Return [X, Y] of the center of cell containing provided text 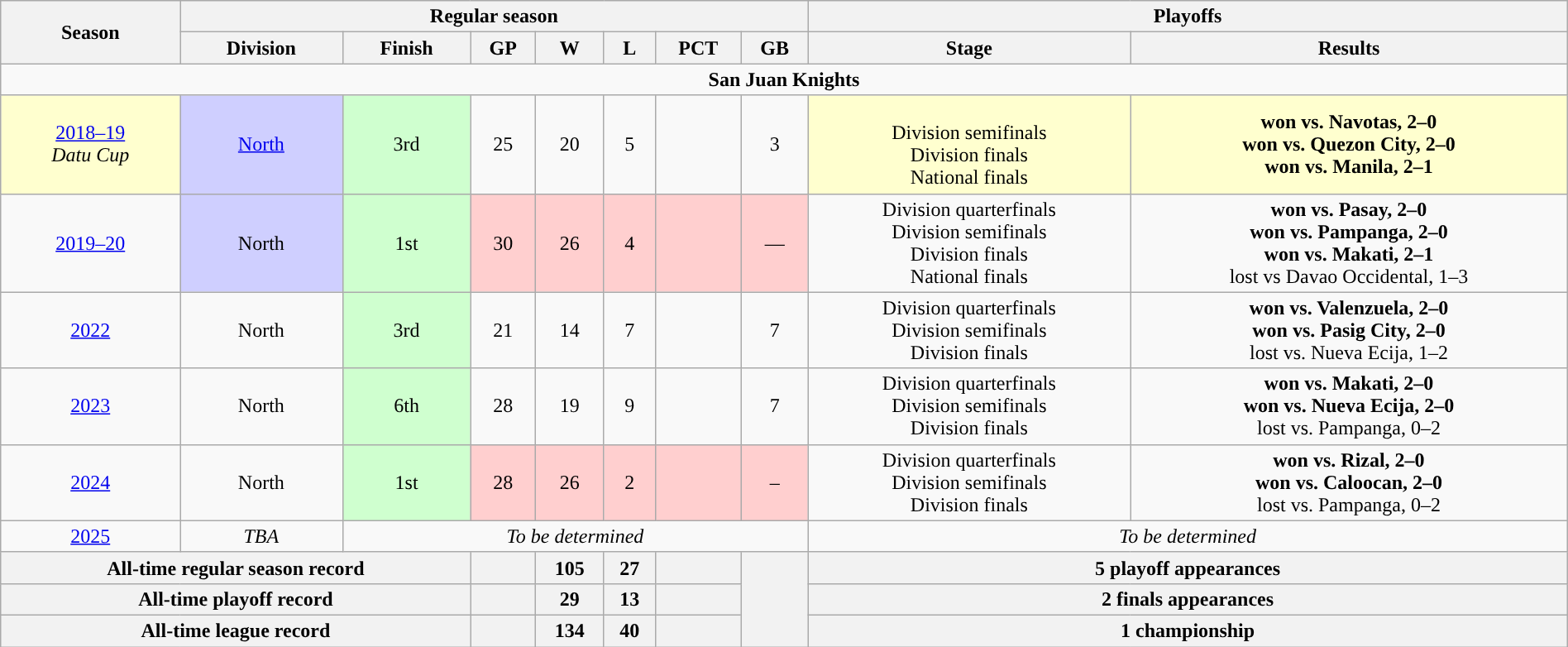
2018–19 Datu Cup [91, 144]
1 championship [1188, 630]
134 [569, 630]
5 [629, 144]
All-time playoff record [236, 599]
9 [629, 406]
6th [407, 406]
2 finals appearances [1188, 599]
2024 [91, 482]
Regular season [495, 17]
All-time league record [236, 630]
L [629, 48]
25 [503, 144]
105 [569, 568]
– [774, 482]
won vs. Makati, 2–0 won vs. Nueva Ecija, 2–0 lost vs. Pampanga, 0–2 [1350, 406]
won vs. Pasay, 2–0 won vs. Pampanga, 2–0 won vs. Makati, 2–1 lost vs Davao Occidental, 1–3 [1350, 243]
won vs. Rizal, 2–0won vs. Caloocan, 2–0lost vs. Pampanga, 0–2 [1350, 482]
2 [629, 482]
All-time regular season record [236, 568]
14 [569, 330]
Season [91, 32]
PCT [698, 48]
GB [774, 48]
W [569, 48]
won vs. Valenzuela, 2–0 won vs. Pasig City, 2–0 lost vs. Nueva Ecija, 1–2 [1350, 330]
Division [261, 48]
Division quarterfinals Division semifinals Division finals National finals [969, 243]
— [774, 243]
GP [503, 48]
Stage [969, 48]
2019–20 [91, 243]
27 [629, 568]
20 [569, 144]
30 [503, 243]
29 [569, 599]
13 [629, 599]
Division semifinals Division finals National finals [969, 144]
40 [629, 630]
3 [774, 144]
San Juan Knights [784, 79]
won vs. Navotas, 2–0 won vs. Quezon City, 2–0 won vs. Manila, 2–1 [1350, 144]
2022 [91, 330]
TBA [261, 536]
2025 [91, 536]
Playoffs [1188, 17]
19 [569, 406]
2023 [91, 406]
4 [629, 243]
5 playoff appearances [1188, 568]
Finish [407, 48]
21 [503, 330]
Division quarterfinalsDivision semifinalsDivision finals [969, 482]
Results [1350, 48]
